Locate the cell with the specified text and output its [X, Y] center coordinate. 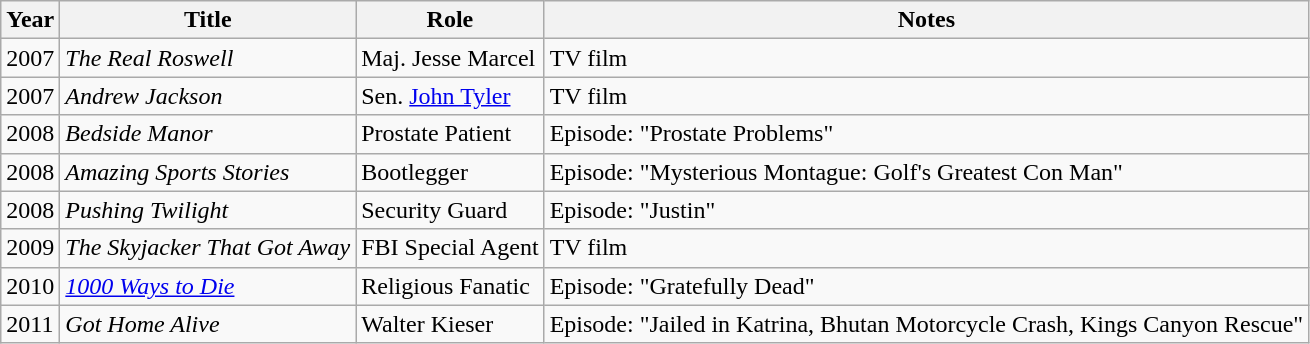
Notes [926, 20]
Episode: "Prostate Problems" [926, 134]
2011 [30, 324]
Episode: "Justin" [926, 210]
Andrew Jackson [208, 96]
Religious Fanatic [450, 286]
Sen. John Tyler [450, 96]
2010 [30, 286]
Episode: "Gratefully Dead" [926, 286]
Maj. Jesse Marcel [450, 58]
Walter Kieser [450, 324]
Pushing Twilight [208, 210]
The Real Roswell [208, 58]
Prostate Patient [450, 134]
1000 Ways to Die [208, 286]
Episode: "Jailed in Katrina, Bhutan Motorcycle Crash, Kings Canyon Rescue" [926, 324]
Episode: "Mysterious Montague: Golf's Greatest Con Man" [926, 172]
Year [30, 20]
Amazing Sports Stories [208, 172]
Title [208, 20]
Security Guard [450, 210]
2009 [30, 248]
Bedside Manor [208, 134]
Bootlegger [450, 172]
Role [450, 20]
Got Home Alive [208, 324]
FBI Special Agent [450, 248]
The Skyjacker That Got Away [208, 248]
